Output the [x, y] coordinate of the center of the cell containing the given text.  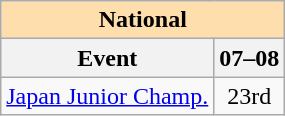
23rd [250, 96]
07–08 [250, 58]
National [143, 20]
Event [108, 58]
Japan Junior Champ. [108, 96]
